Pinpoint the cell where the given text exists, returning its (X, Y) midpoint coordinate. 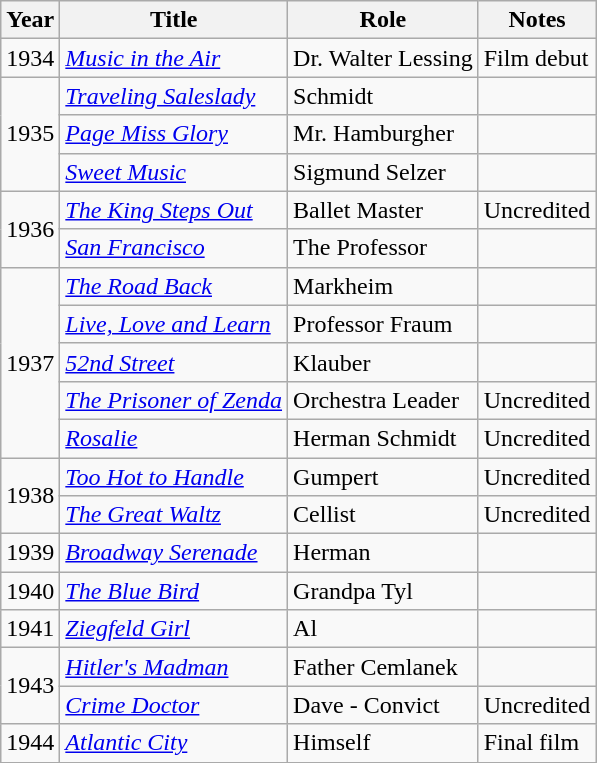
Orchestra Leader (384, 400)
The Professor (384, 248)
Too Hot to Handle (174, 477)
Herman Schmidt (384, 438)
Title (174, 20)
Hitler's Madman (174, 667)
Ballet Master (384, 210)
Sweet Music (174, 172)
Himself (384, 743)
Dr. Walter Lessing (384, 58)
Page Miss Glory (174, 134)
Crime Doctor (174, 705)
Markheim (384, 286)
The King Steps Out (174, 210)
San Francisco (174, 248)
1934 (30, 58)
Grandpa Tyl (384, 591)
Traveling Saleslady (174, 96)
The Great Waltz (174, 515)
Sigmund Selzer (384, 172)
Atlantic City (174, 743)
Cellist (384, 515)
Year (30, 20)
Professor Fraum (384, 324)
1936 (30, 229)
1937 (30, 362)
1944 (30, 743)
1941 (30, 629)
Final film (537, 743)
1935 (30, 134)
Al (384, 629)
1938 (30, 496)
Broadway Serenade (174, 553)
Music in the Air (174, 58)
Klauber (384, 362)
The Blue Bird (174, 591)
Gumpert (384, 477)
The Prisoner of Zenda (174, 400)
Notes (537, 20)
1940 (30, 591)
1943 (30, 686)
Father Cemlanek (384, 667)
1939 (30, 553)
Mr. Hamburgher (384, 134)
Dave - Convict (384, 705)
Ziegfeld Girl (174, 629)
Rosalie (174, 438)
Herman (384, 553)
Film debut (537, 58)
52nd Street (174, 362)
Schmidt (384, 96)
Role (384, 20)
The Road Back (174, 286)
Live, Love and Learn (174, 324)
